Pinpoint the cell where the given text exists, returning its (x, y) midpoint coordinate. 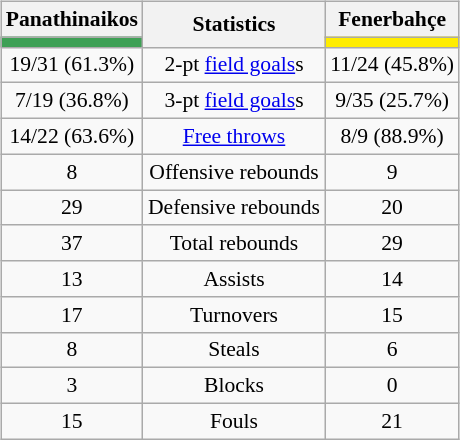
7/19 (36.8%) (72, 101)
Fouls (234, 421)
9 (392, 172)
14/22 (63.6%) (72, 136)
20 (392, 208)
Assists (234, 279)
Total rebounds (234, 243)
3 (72, 386)
21 (392, 421)
Defensive rebounds (234, 208)
Turnovers (234, 314)
Panathinaikos (72, 19)
14 (392, 279)
2-pt field goalss (234, 65)
Blocks (234, 386)
6 (392, 350)
Steals (234, 350)
0 (392, 386)
3-pt field goalss (234, 101)
11/24 (45.8%) (392, 65)
17 (72, 314)
Statistics (234, 24)
19/31 (61.3%) (72, 65)
Fenerbahçe (392, 19)
9/35 (25.7%) (392, 101)
Offensive rebounds (234, 172)
37 (72, 243)
Free throws (234, 136)
13 (72, 279)
8/9 (88.9%) (392, 136)
